Provide the [x, y] coordinate of the cell's center where the given text is located.  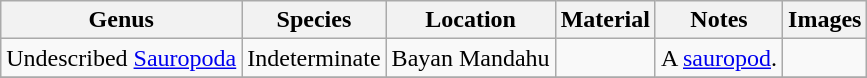
Genus [122, 20]
Undescribed Sauropoda [122, 58]
Location [470, 20]
Images [825, 20]
Species [314, 20]
A sauropod. [718, 58]
Material [605, 20]
Bayan Mandahu [470, 58]
Indeterminate [314, 58]
Notes [718, 20]
